Capture the cell that displays the provided text and extract its [x, y] central coordinate. 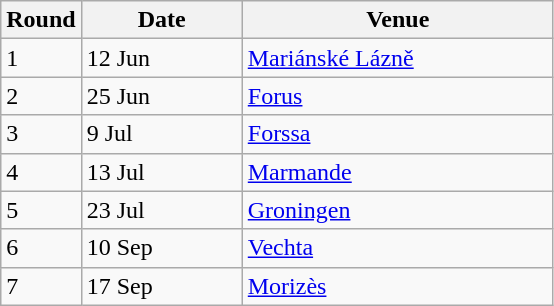
6 [41, 248]
17 Sep [162, 286]
Marmande [398, 172]
Venue [398, 20]
3 [41, 134]
12 Jun [162, 58]
10 Sep [162, 248]
23 Jul [162, 210]
2 [41, 96]
7 [41, 286]
25 Jun [162, 96]
Groningen [398, 210]
1 [41, 58]
5 [41, 210]
Vechta [398, 248]
Forssa [398, 134]
9 Jul [162, 134]
Round [41, 20]
Morizès [398, 286]
Mariánské Lázně [398, 58]
Date [162, 20]
13 Jul [162, 172]
4 [41, 172]
Forus [398, 96]
